From the cell containing the given text, extract its center point as (X, Y) coordinate. 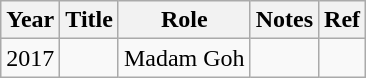
Madam Goh (184, 58)
Notes (284, 20)
Role (184, 20)
Year (30, 20)
Ref (342, 20)
2017 (30, 58)
Title (90, 20)
